For the text-containing cell, return its midpoint in (X, Y) coordinate format. 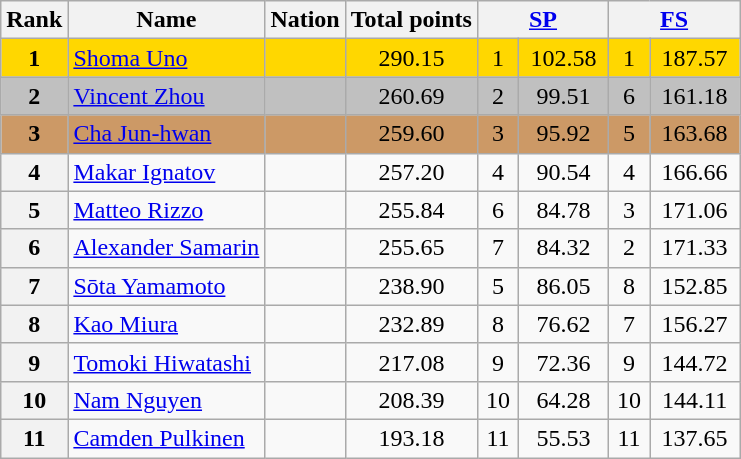
Camden Pulkinen (166, 438)
166.66 (695, 172)
238.90 (411, 286)
171.33 (695, 248)
Nam Nguyen (166, 400)
90.54 (563, 172)
Nation (305, 20)
257.20 (411, 172)
Rank (34, 20)
84.78 (563, 210)
187.57 (695, 58)
208.39 (411, 400)
156.27 (695, 324)
84.32 (563, 248)
102.58 (563, 58)
Name (166, 20)
260.69 (411, 96)
Matteo Rizzo (166, 210)
171.06 (695, 210)
76.62 (563, 324)
Tomoki Hiwatashi (166, 362)
SP (542, 20)
Total points (411, 20)
86.05 (563, 286)
Kao Miura (166, 324)
217.08 (411, 362)
161.18 (695, 96)
137.65 (695, 438)
72.36 (563, 362)
232.89 (411, 324)
144.72 (695, 362)
Cha Jun-hwan (166, 134)
Alexander Samarin (166, 248)
95.92 (563, 134)
64.28 (563, 400)
290.15 (411, 58)
55.53 (563, 438)
255.65 (411, 248)
Vincent Zhou (166, 96)
152.85 (695, 286)
Shoma Uno (166, 58)
99.51 (563, 96)
259.60 (411, 134)
255.84 (411, 210)
Makar Ignatov (166, 172)
163.68 (695, 134)
FS (674, 20)
Sōta Yamamoto (166, 286)
144.11 (695, 400)
193.18 (411, 438)
